Output the [x, y] coordinate of the center of the cell containing the given text.  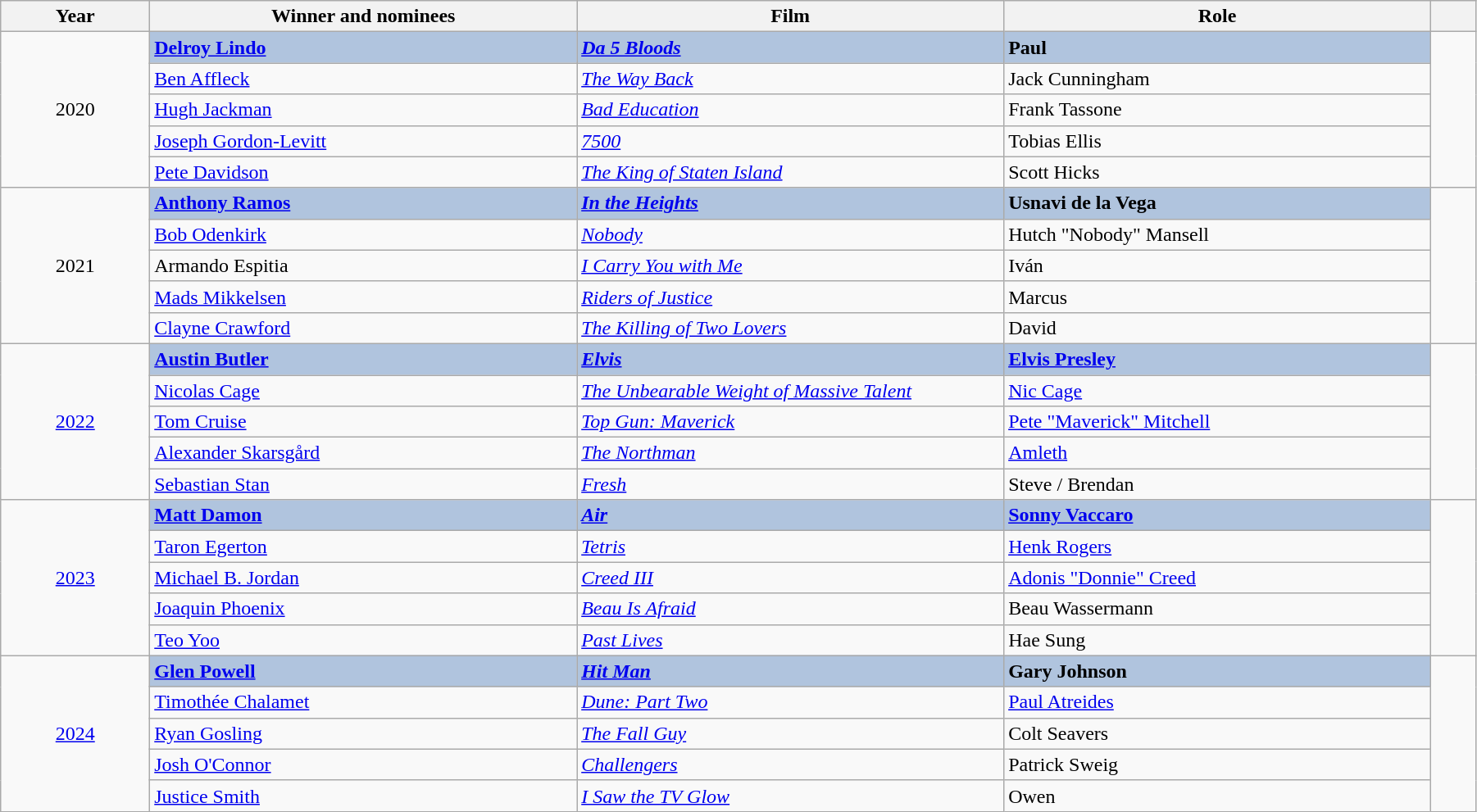
Challengers [790, 764]
Tom Cruise [364, 422]
Tetris [790, 547]
2023 [75, 578]
In the Heights [790, 203]
Beau Wassermann [1218, 609]
Beau Is Afraid [790, 609]
2021 [75, 265]
Mads Mikkelsen [364, 297]
Paul [1218, 48]
The Fall Guy [790, 733]
Year [75, 16]
Amleth [1218, 453]
Ryan Gosling [364, 733]
Frank Tassone [1218, 110]
Justice Smith [364, 796]
Usnavi de la Vega [1218, 203]
Iván [1218, 265]
Hae Sung [1218, 640]
Clayne Crawford [364, 328]
Dune: Part Two [790, 702]
Joaquin Phoenix [364, 609]
Film [790, 16]
The King of Staten Island [790, 172]
Steve / Brendan [1218, 484]
Michael B. Jordan [364, 578]
Nicolas Cage [364, 391]
Teo Yoo [364, 640]
Henk Rogers [1218, 547]
Hugh Jackman [364, 110]
The Unbearable Weight of Massive Talent [790, 391]
Top Gun: Maverick [790, 422]
Da 5 Bloods [790, 48]
Hutch "Nobody" Mansell [1218, 234]
Joseph Gordon-Levitt [364, 141]
Creed III [790, 578]
Delroy Lindo [364, 48]
Air [790, 515]
Matt Damon [364, 515]
Paul Atreides [1218, 702]
Gary Johnson [1218, 671]
Role [1218, 16]
I Carry You with Me [790, 265]
Nic Cage [1218, 391]
Austin Butler [364, 359]
Pete Davidson [364, 172]
The Northman [790, 453]
Taron Egerton [364, 547]
Bad Education [790, 110]
7500 [790, 141]
Bob Odenkirk [364, 234]
The Killing of Two Lovers [790, 328]
Nobody [790, 234]
Glen Powell [364, 671]
Marcus [1218, 297]
Jack Cunningham [1218, 79]
Tobias Ellis [1218, 141]
I Saw the TV Glow [790, 796]
David [1218, 328]
Adonis "Donnie" Creed [1218, 578]
Ben Affleck [364, 79]
Patrick Sweig [1218, 764]
Armando Espitia [364, 265]
Timothée Chalamet [364, 702]
Elvis [790, 359]
Pete "Maverick" Mitchell [1218, 422]
Sonny Vaccaro [1218, 515]
Winner and nominees [364, 16]
Josh O'Connor [364, 764]
2024 [75, 733]
Elvis Presley [1218, 359]
Scott Hicks [1218, 172]
Anthony Ramos [364, 203]
Hit Man [790, 671]
Sebastian Stan [364, 484]
Past Lives [790, 640]
2022 [75, 421]
Fresh [790, 484]
Riders of Justice [790, 297]
Alexander Skarsgård [364, 453]
Owen [1218, 796]
Colt Seavers [1218, 733]
The Way Back [790, 79]
2020 [75, 110]
